Determine the [x, y] coordinate at the center of the cell enclosing the given text.  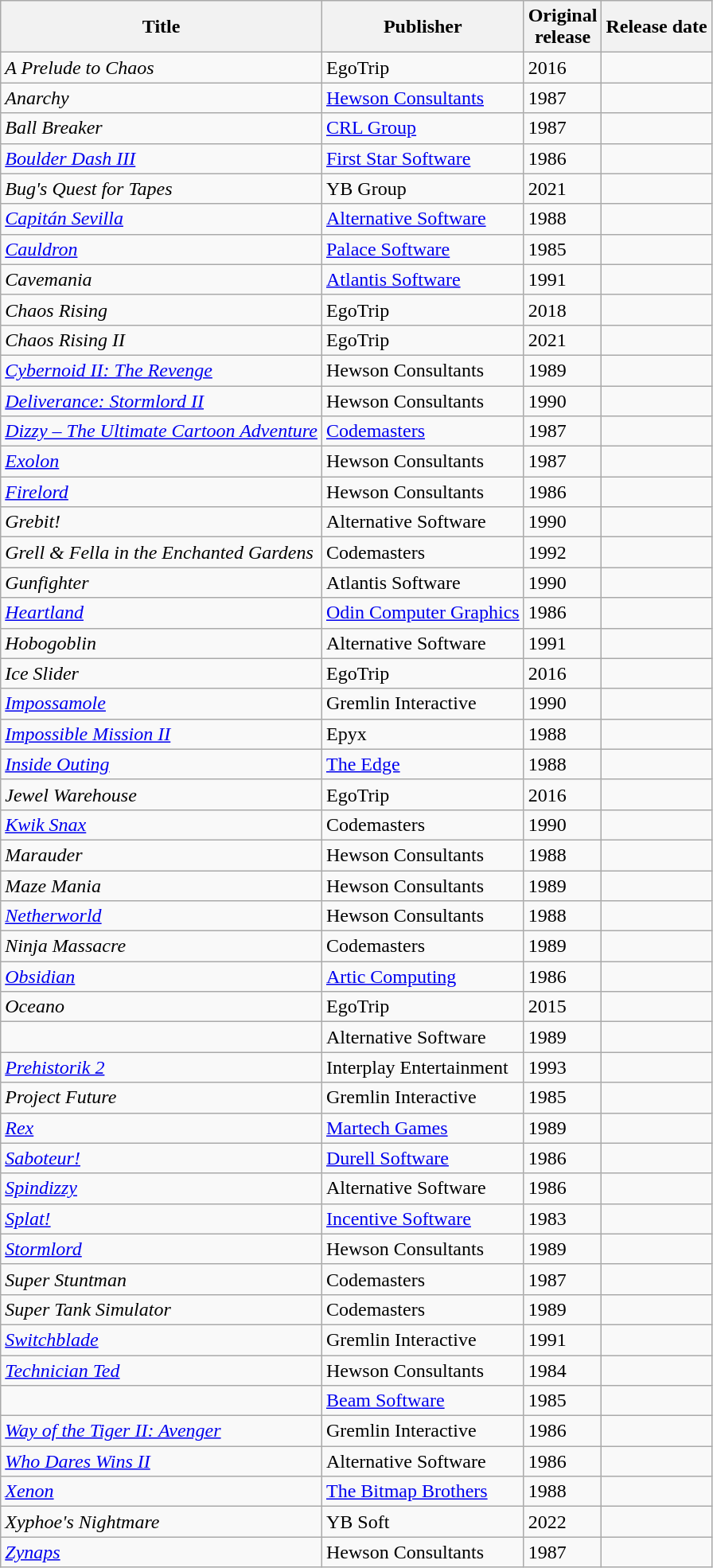
Splat! [162, 1219]
Boulder Dash III [162, 158]
CRL Group [423, 128]
Exolon [162, 462]
The Bitmap Brothers [423, 1492]
Bug's Quest for Tapes [162, 189]
Oceano [162, 1007]
Publisher [423, 27]
Prehistorik 2 [162, 1067]
Originalrelease [563, 27]
Chaos Rising II [162, 340]
Technician Ted [162, 1370]
Marauder [162, 855]
YB Soft [423, 1522]
Capitán Sevilla [162, 219]
Inside Outing [162, 764]
Ice Slider [162, 673]
Palace Software [423, 249]
1992 [563, 552]
Durell Software [423, 1158]
Zynaps [162, 1552]
Obsidian [162, 977]
Martech Games [423, 1128]
The Edge [423, 764]
Who Dares Wins II [162, 1461]
Spindizzy [162, 1188]
1993 [563, 1067]
Odin Computer Graphics [423, 613]
2018 [563, 310]
Title [162, 27]
Netherworld [162, 916]
Firelord [162, 492]
A Prelude to Chaos [162, 68]
Ninja Massacre [162, 946]
Maze Mania [162, 886]
1984 [563, 1370]
Heartland [162, 613]
Cauldron [162, 249]
Grell & Fella in the Enchanted Gardens [162, 552]
Project Future [162, 1098]
Cavemania [162, 279]
Epyx [423, 734]
Anarchy [162, 98]
Jewel Warehouse [162, 794]
Saboteur! [162, 1158]
1983 [563, 1219]
Deliverance: Stormlord II [162, 400]
Incentive Software [423, 1219]
Chaos Rising [162, 310]
Ball Breaker [162, 128]
Stormlord [162, 1249]
Artic Computing [423, 977]
Way of the Tiger II: Avenger [162, 1431]
Dizzy – The Ultimate Cartoon Adventure [162, 431]
Release date [657, 27]
Super Tank Simulator [162, 1309]
Grebit! [162, 522]
Kwik Snax [162, 825]
2022 [563, 1522]
Impossible Mission II [162, 734]
Xenon [162, 1492]
Beam Software [423, 1401]
2015 [563, 1007]
YB Group [423, 189]
Interplay Entertainment [423, 1067]
Switchblade [162, 1340]
Impossamole [162, 704]
Super Stuntman [162, 1279]
Gunfighter [162, 583]
Cybernoid II: The Revenge [162, 370]
Hobogoblin [162, 643]
Xyphoe's Nightmare [162, 1522]
Rex [162, 1128]
First Star Software [423, 158]
